Provide the (x, y) coordinate of the cell's center where the given text is located.  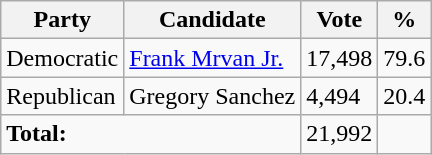
79.6 (404, 58)
21,992 (340, 134)
Candidate (212, 20)
Democratic (62, 58)
17,498 (340, 58)
20.4 (404, 96)
4,494 (340, 96)
Frank Mrvan Jr. (212, 58)
% (404, 20)
Total: (151, 134)
Gregory Sanchez (212, 96)
Party (62, 20)
Republican (62, 96)
Vote (340, 20)
